Determine the [X, Y] coordinate at the center of the cell enclosing the given text.  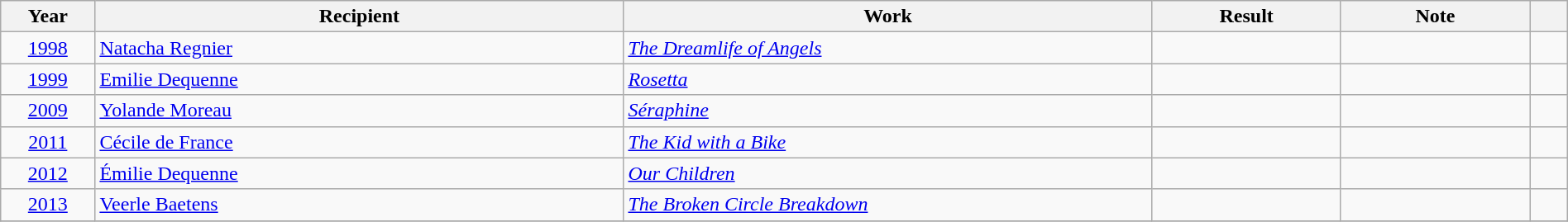
Natacha Regnier [359, 48]
1998 [48, 48]
Yolande Moreau [359, 111]
1999 [48, 79]
Work [888, 17]
2009 [48, 111]
Séraphine [888, 111]
2012 [48, 173]
Cécile de France [359, 142]
Rosetta [888, 79]
Result [1246, 17]
Note [1435, 17]
Veerle Baetens [359, 205]
The Kid with a Bike [888, 142]
2013 [48, 205]
Year [48, 17]
2011 [48, 142]
Emilie Dequenne [359, 79]
Our Children [888, 173]
The Broken Circle Breakdown [888, 205]
Recipient [359, 17]
Émilie Dequenne [359, 173]
The Dreamlife of Angels [888, 48]
